Locate the cell with the specified text and output its (x, y) center coordinate. 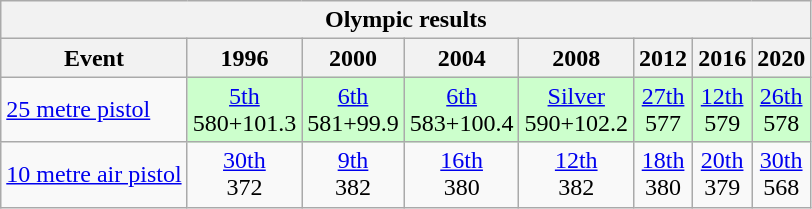
30th568 (782, 174)
2020 (782, 58)
6th583+100.4 (462, 110)
Silver590+102.2 (576, 110)
30th372 (244, 174)
9th382 (354, 174)
2000 (354, 58)
1996 (244, 58)
16th380 (462, 174)
Olympic results (406, 20)
12th579 (722, 110)
26th578 (782, 110)
2004 (462, 58)
18th380 (664, 174)
20th379 (722, 174)
5th580+101.3 (244, 110)
12th382 (576, 174)
6th581+99.9 (354, 110)
27th577 (664, 110)
Event (94, 58)
2012 (664, 58)
2008 (576, 58)
10 metre air pistol (94, 174)
25 metre pistol (94, 110)
2016 (722, 58)
